Output the (X, Y) coordinate of the center of the cell containing the given text.  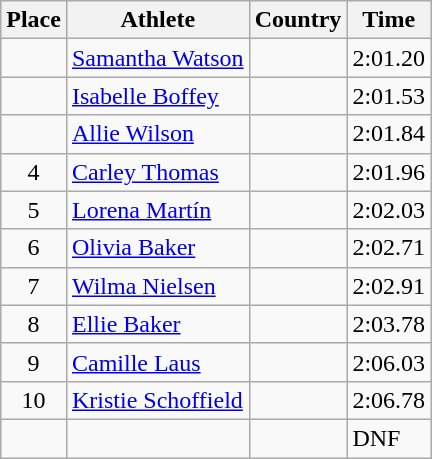
Olivia Baker (158, 248)
10 (34, 400)
6 (34, 248)
4 (34, 172)
Wilma Nielsen (158, 286)
2:01.20 (389, 58)
7 (34, 286)
Carley Thomas (158, 172)
9 (34, 362)
Samantha Watson (158, 58)
Allie Wilson (158, 134)
DNF (389, 438)
Lorena Martín (158, 210)
Kristie Schoffield (158, 400)
2:01.53 (389, 96)
2:01.96 (389, 172)
Isabelle Boffey (158, 96)
Time (389, 20)
2:03.78 (389, 324)
2:01.84 (389, 134)
2:02.91 (389, 286)
2:02.71 (389, 248)
Ellie Baker (158, 324)
2:02.03 (389, 210)
5 (34, 210)
2:06.03 (389, 362)
Athlete (158, 20)
Camille Laus (158, 362)
2:06.78 (389, 400)
Place (34, 20)
8 (34, 324)
Country (298, 20)
